Pinpoint the cell where the given text exists, returning its [x, y] midpoint coordinate. 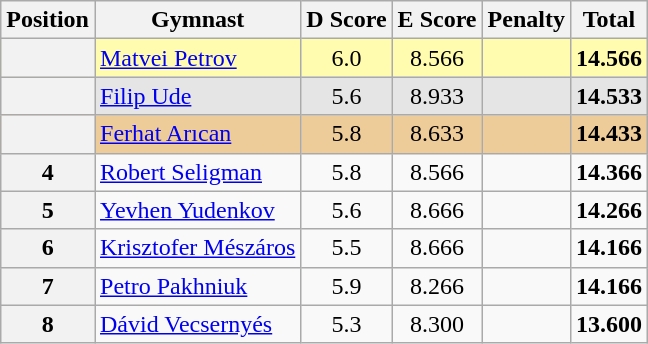
D Score [346, 20]
5.9 [346, 286]
5 [48, 210]
Petro Pakhniuk [197, 286]
Filip Ude [197, 96]
13.600 [608, 324]
8 [48, 324]
14.566 [608, 58]
Matvei Petrov [197, 58]
5.5 [346, 248]
14.266 [608, 210]
14.433 [608, 134]
Robert Seligman [197, 172]
8.300 [437, 324]
Penalty [526, 20]
14.533 [608, 96]
Total [608, 20]
8.266 [437, 286]
6.0 [346, 58]
7 [48, 286]
Gymnast [197, 20]
8.633 [437, 134]
Dávid Vecsernyés [197, 324]
4 [48, 172]
14.366 [608, 172]
6 [48, 248]
E Score [437, 20]
Ferhat Arıcan [197, 134]
Krisztofer Mészáros [197, 248]
8.933 [437, 96]
Position [48, 20]
5.3 [346, 324]
Yevhen Yudenkov [197, 210]
